Extract the (X, Y) coordinate from the center of the cell holding the provided text.  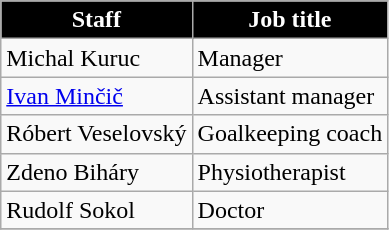
Manager (290, 58)
Ivan Minčič (96, 96)
Doctor (290, 210)
Physiotherapist (290, 172)
Róbert Veselovský (96, 134)
Michal Kuruc (96, 58)
Zdeno Biháry (96, 172)
Job title (290, 20)
Rudolf Sokol (96, 210)
Staff (96, 20)
Goalkeeping coach (290, 134)
Assistant manager (290, 96)
